Identify which cell holds the provided text, then report its [X, Y] central coordinate. 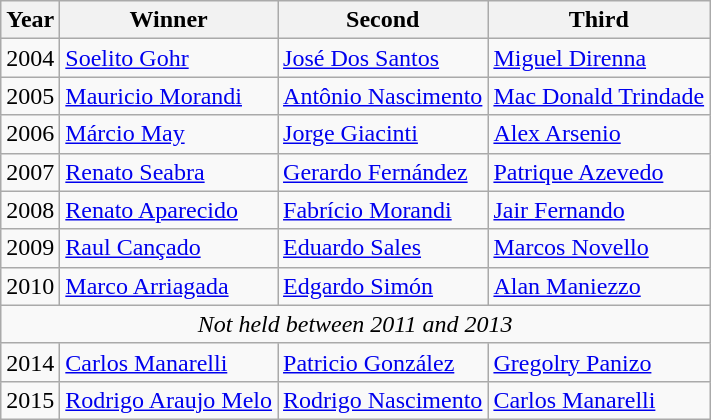
Edgardo Simón [383, 286]
2004 [30, 58]
Patricio González [383, 362]
2015 [30, 400]
Winner [169, 20]
Fabrício Morandi [383, 210]
Soelito Gohr [169, 58]
Gerardo Fernández [383, 172]
José Dos Santos [383, 58]
Patrique Azevedo [599, 172]
Rodrigo Nascimento [383, 400]
Third [599, 20]
Second [383, 20]
Márcio May [169, 134]
Alan Maniezzo [599, 286]
Gregolry Panizo [599, 362]
Antônio Nascimento [383, 96]
Marco Arriagada [169, 286]
2009 [30, 248]
2007 [30, 172]
Rodrigo Araujo Melo [169, 400]
2008 [30, 210]
Raul Cançado [169, 248]
Miguel Direnna [599, 58]
Jorge Giacinti [383, 134]
Jair Fernando [599, 210]
Not held between 2011 and 2013 [356, 324]
Year [30, 20]
Alex Arsenio [599, 134]
Eduardo Sales [383, 248]
2010 [30, 286]
2006 [30, 134]
Renato Aparecido [169, 210]
Marcos Novello [599, 248]
2014 [30, 362]
Mac Donald Trindade [599, 96]
Mauricio Morandi [169, 96]
Renato Seabra [169, 172]
2005 [30, 96]
